Capture the cell that displays the provided text and extract its (X, Y) central coordinate. 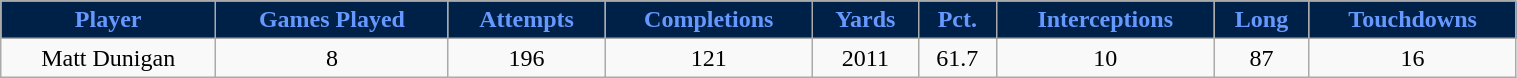
Player (108, 20)
2011 (866, 58)
Long (1262, 20)
Pct. (958, 20)
10 (1106, 58)
16 (1412, 58)
87 (1262, 58)
196 (526, 58)
61.7 (958, 58)
Games Played (332, 20)
Yards (866, 20)
121 (709, 58)
8 (332, 58)
Attempts (526, 20)
Completions (709, 20)
Matt Dunigan (108, 58)
Touchdowns (1412, 20)
Interceptions (1106, 20)
